From the cell containing the given text, extract its center point as (x, y) coordinate. 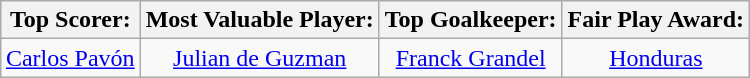
Julian de Guzman (260, 58)
Honduras (656, 58)
Top Scorer: (70, 20)
Most Valuable Player: (260, 20)
Franck Grandel (470, 58)
Fair Play Award: (656, 20)
Carlos Pavón (70, 58)
Top Goalkeeper: (470, 20)
